Scan for the cell matching the given text and deliver its [X, Y] coordinate at center. 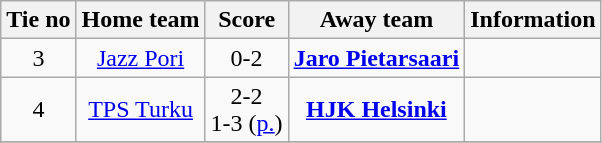
0-2 [246, 58]
2-2 1-3 (p.) [246, 110]
Score [246, 20]
Jazz Pori [140, 58]
Away team [376, 20]
HJK Helsinki [376, 110]
Tie no [38, 20]
Information [533, 20]
4 [38, 110]
TPS Turku [140, 110]
Jaro Pietarsaari [376, 58]
Home team [140, 20]
3 [38, 58]
